Return (X, Y) of the center of cell containing provided text 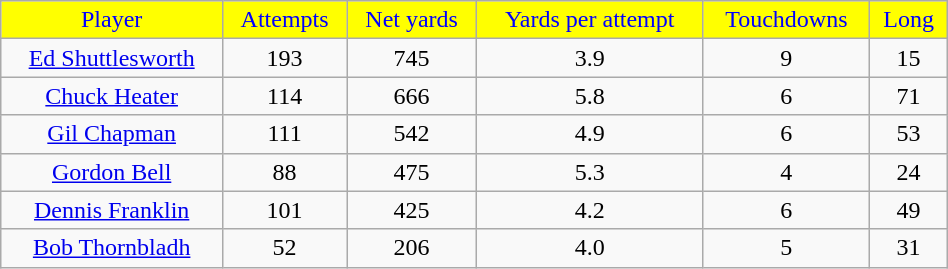
111 (285, 134)
49 (908, 210)
Gordon Bell (112, 172)
Chuck Heater (112, 96)
666 (412, 96)
114 (285, 96)
425 (412, 210)
Touchdowns (786, 20)
Dennis Franklin (112, 210)
745 (412, 58)
3.9 (590, 58)
5.8 (590, 96)
101 (285, 210)
Ed Shuttlesworth (112, 58)
4.0 (590, 248)
193 (285, 58)
Attempts (285, 20)
5 (786, 248)
88 (285, 172)
71 (908, 96)
9 (786, 58)
52 (285, 248)
4 (786, 172)
5.3 (590, 172)
542 (412, 134)
Bob Thornbladh (112, 248)
206 (412, 248)
31 (908, 248)
15 (908, 58)
53 (908, 134)
4.9 (590, 134)
4.2 (590, 210)
Long (908, 20)
475 (412, 172)
Gil Chapman (112, 134)
Player (112, 20)
24 (908, 172)
Yards per attempt (590, 20)
Net yards (412, 20)
